From the cell containing the given text, extract its center point as [X, Y] coordinate. 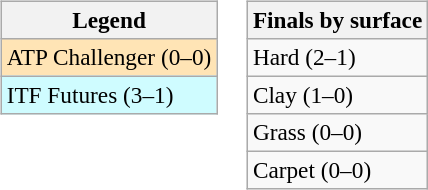
ITF Futures (3–1) [108, 95]
Legend [108, 20]
Hard (2–1) [337, 57]
Carpet (0–0) [337, 171]
Clay (1–0) [337, 95]
ATP Challenger (0–0) [108, 57]
Finals by surface [337, 20]
Grass (0–0) [337, 133]
